Return [X, Y] of the center of cell containing provided text 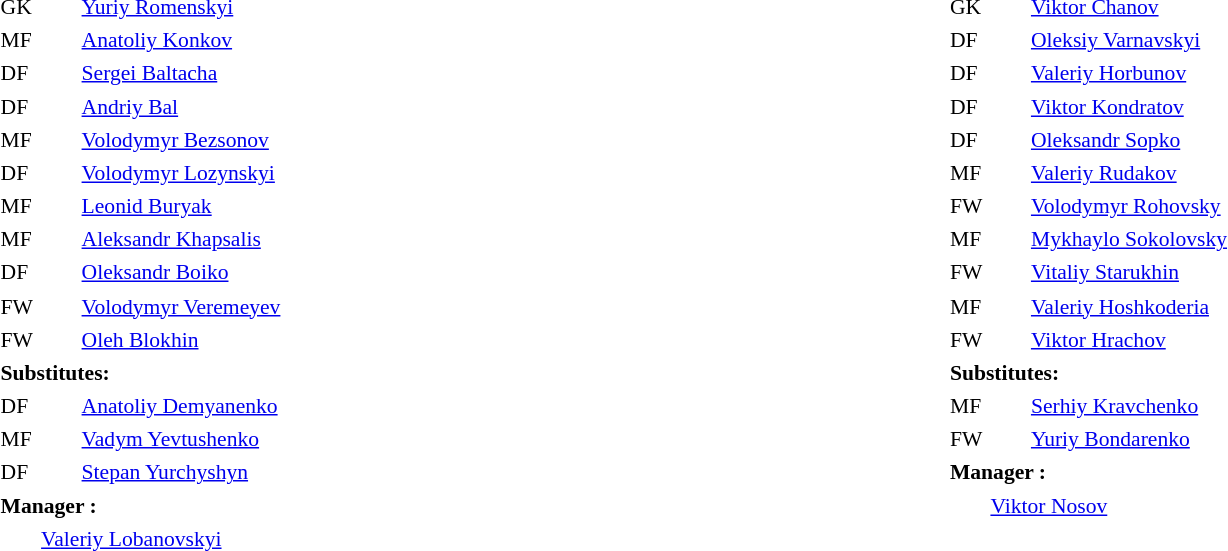
Viktor Hrachov [1129, 339]
Vadym Yevtushenko [182, 438]
Viktor Kondratov [1129, 106]
Anatoliy Demyanenko [182, 405]
Valeriy Horbunov [1129, 73]
Sergei Baltacha [182, 73]
Andriy Bal [182, 106]
Anatoliy Konkov [182, 39]
Vitaliy Starukhin [1129, 272]
Serhiy Kravchenko [1129, 405]
Oleh Blokhin [182, 339]
Yuriy Bondarenko [1129, 438]
Volodymyr Bezsonov [182, 139]
Substitutes: [142, 372]
Aleksandr Khapsalis [182, 239]
Volodymyr Rohovsky [1129, 206]
Valeriy Hoshkoderia [1129, 305]
Stepan Yurchyshyn [182, 472]
Mykhaylo Sokolovsky [1129, 239]
Manager : [146, 505]
Oleksandr Sopko [1129, 139]
Oleksiy Varnavskyi [1129, 39]
Volodymyr Lozynskyi [182, 172]
Oleksandr Boiko [182, 272]
Leonid Buryak [182, 206]
Volodymyr Veremeyev [182, 305]
Valeriy Rudakov [1129, 172]
